For the text-containing cell, return its midpoint in [x, y] coordinate format. 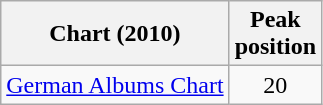
German Albums Chart [115, 85]
Peakposition [275, 34]
20 [275, 85]
Chart (2010) [115, 34]
